For the text-containing cell, return its midpoint in [x, y] coordinate format. 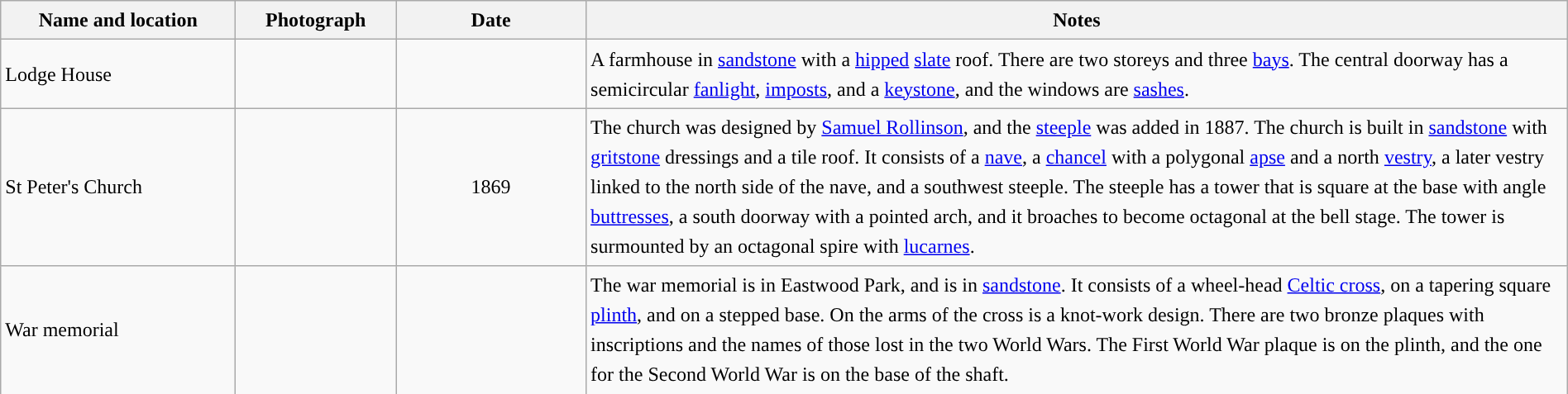
St Peter's Church [118, 187]
War memorial [118, 330]
Notes [1077, 20]
Photograph [316, 20]
Lodge House [118, 74]
Name and location [118, 20]
Date [491, 20]
1869 [491, 187]
